Locate the cell with the specified text and output its [x, y] center coordinate. 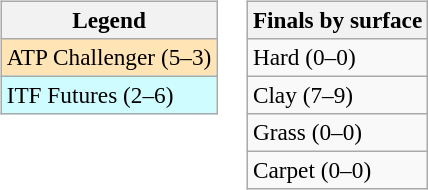
Clay (7–9) [337, 95]
Finals by surface [337, 20]
ITF Futures (2–6) [108, 95]
Legend [108, 20]
Carpet (0–0) [337, 171]
ATP Challenger (5–3) [108, 57]
Grass (0–0) [337, 133]
Hard (0–0) [337, 57]
